Extract the (X, Y) coordinate from the center of the cell holding the provided text.  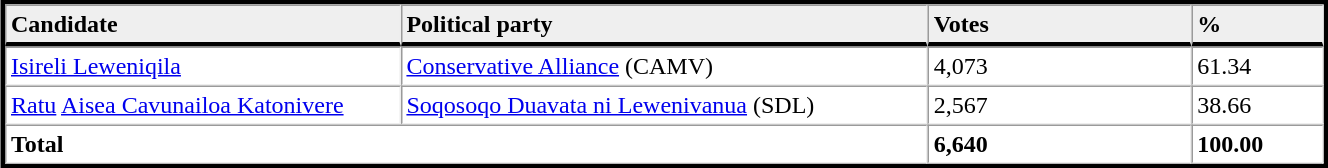
Candidate (202, 25)
2,567 (1060, 106)
Conservative Alliance (CAMV) (664, 66)
6,640 (1060, 144)
Soqosoqo Duavata ni Lewenivanua (SDL) (664, 106)
Isireli Leweniqila (202, 66)
4,073 (1060, 66)
100.00 (1257, 144)
61.34 (1257, 66)
Ratu Aisea Cavunailoa Katonivere (202, 106)
Total (466, 144)
38.66 (1257, 106)
Political party (664, 25)
% (1257, 25)
Votes (1060, 25)
